Extract the (x, y) coordinate from the center of the cell holding the provided text.  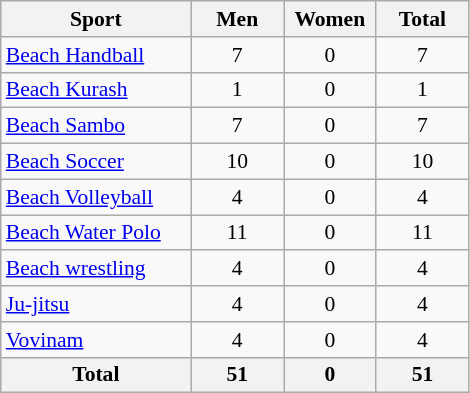
Beach Soccer (96, 162)
Beach Handball (96, 55)
Men (238, 19)
Beach Volleyball (96, 197)
Beach wrestling (96, 269)
Women (330, 19)
Ju-jitsu (96, 304)
Sport (96, 19)
Beach Kurash (96, 90)
Beach Sambo (96, 126)
Beach Water Polo (96, 233)
Vovinam (96, 340)
